Output the (X, Y) coordinate of the center of the cell containing the given text.  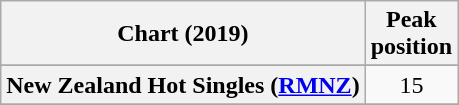
New Zealand Hot Singles (RMNZ) (183, 85)
Peakposition (411, 34)
15 (411, 85)
Chart (2019) (183, 34)
